Scan for the cell matching the given text and deliver its (X, Y) coordinate at center. 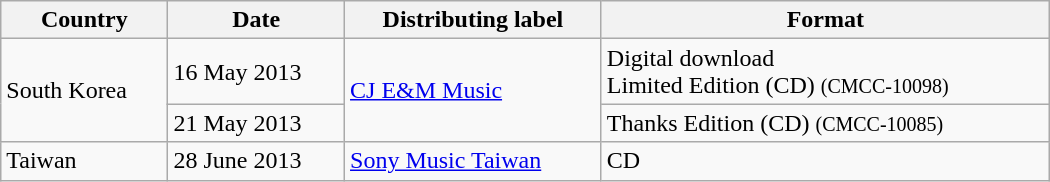
28 June 2013 (256, 161)
South Korea (84, 90)
Format (825, 20)
Distributing label (474, 20)
16 May 2013 (256, 72)
Date (256, 20)
Taiwan (84, 161)
Country (84, 20)
Sony Music Taiwan (474, 161)
Digital downloadLimited Edition (CD) (CMCC-10098) (825, 72)
Thanks Edition (CD) (CMCC-10085) (825, 123)
CJ E&M Music (474, 90)
CD (825, 161)
21 May 2013 (256, 123)
